Scan for the cell matching the given text and deliver its [X, Y] coordinate at center. 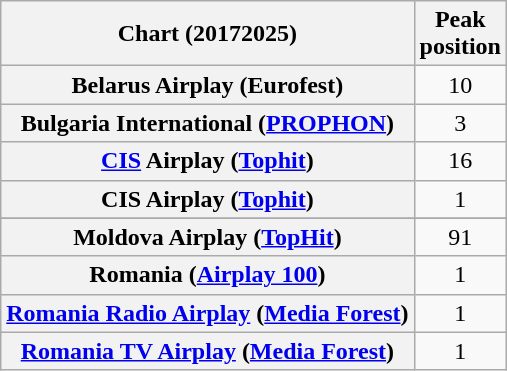
Bulgaria International (PROPHON) [208, 123]
Moldova Airplay (TopHit) [208, 237]
10 [460, 85]
3 [460, 123]
Chart (20172025) [208, 34]
Romania (Airplay 100) [208, 275]
Romania Radio Airplay (Media Forest) [208, 313]
16 [460, 161]
Peakposition [460, 34]
Romania TV Airplay (Media Forest) [208, 351]
91 [460, 237]
Belarus Airplay (Eurofest) [208, 85]
